For the text-containing cell, return its midpoint in [x, y] coordinate format. 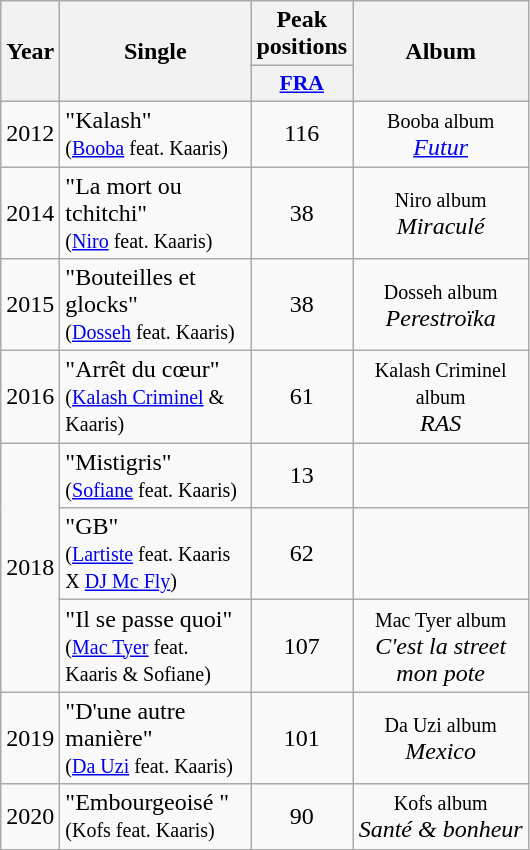
2019 [30, 738]
Year [30, 52]
Mac Tyer album C'est la street mon pote [441, 646]
Album [441, 52]
2016 [30, 397]
"Il se passe quoi" (Mac Tyer feat. Kaaris & Sofiane) [156, 646]
101 [302, 738]
"Kalash" (Booba feat. Kaaris) [156, 134]
"La mort ou tchitchi" (Niro feat. Kaaris) [156, 212]
Peak positions [302, 34]
13 [302, 476]
Da Uzi albumMexico [441, 738]
2015 [30, 305]
Dosseh albumPerestroïka [441, 305]
2018 [30, 568]
"Mistigris" (Sofiane feat. Kaaris) [156, 476]
2012 [30, 134]
90 [302, 816]
"D'une autre manière" (Da Uzi feat. Kaaris) [156, 738]
FRA [302, 84]
Niro albumMiraculé [441, 212]
2020 [30, 816]
Booba albumFutur [441, 134]
61 [302, 397]
2014 [30, 212]
Single [156, 52]
Kalash Criminel albumRAS [441, 397]
107 [302, 646]
"GB" (Lartiste feat. Kaaris X DJ Mc Fly) [156, 554]
"Embourgeoisé " (Kofs feat. Kaaris) [156, 816]
116 [302, 134]
62 [302, 554]
"Bouteilles et glocks" (Dosseh feat. Kaaris) [156, 305]
"Arrêt du cœur" (Kalash Criminel & Kaaris) [156, 397]
Kofs albumSanté & bonheur [441, 816]
